For the text-containing cell, return its midpoint in (X, Y) coordinate format. 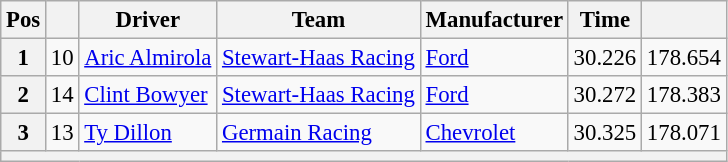
Team (319, 20)
3 (24, 133)
Ty Dillon (148, 133)
Driver (148, 20)
Manufacturer (494, 20)
30.226 (604, 58)
14 (62, 95)
30.272 (604, 95)
178.071 (684, 133)
13 (62, 133)
2 (24, 95)
Pos (24, 20)
Chevrolet (494, 133)
10 (62, 58)
30.325 (604, 133)
Time (604, 20)
Clint Bowyer (148, 95)
Aric Almirola (148, 58)
Germain Racing (319, 133)
1 (24, 58)
178.383 (684, 95)
178.654 (684, 58)
